Search for the cell housing the specified text and yield its (X, Y) center coordinate. 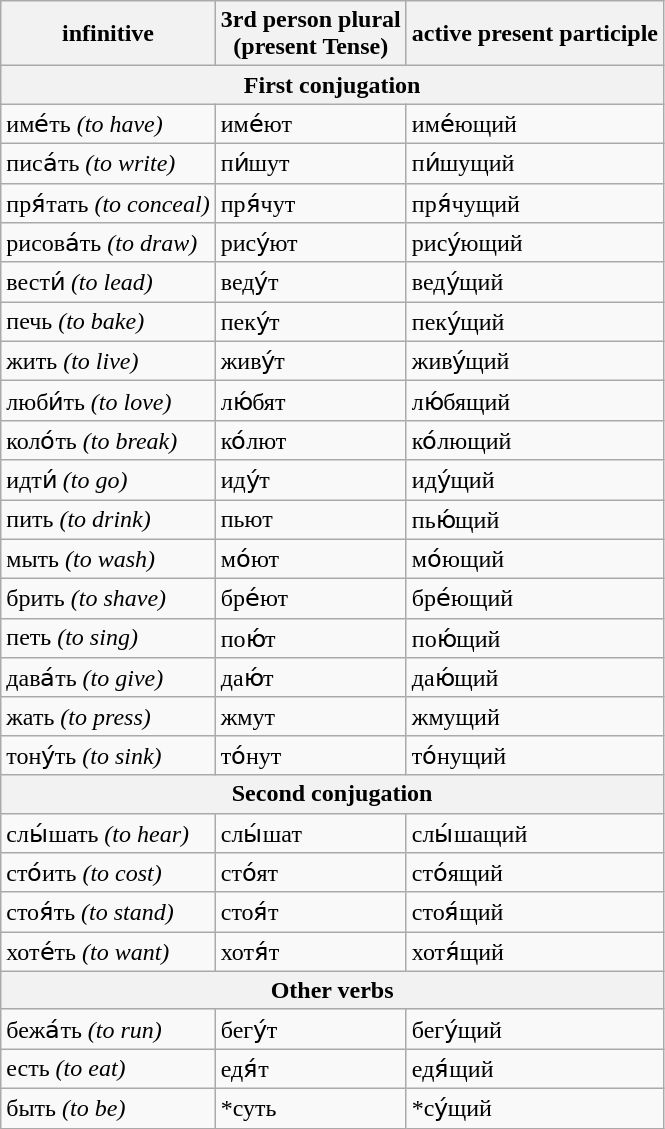
писа́ть (to write) (108, 163)
рисова́ть (to draw) (108, 243)
хоте́ть (to want) (108, 952)
то́нущий (534, 755)
бежа́ть (to run) (108, 1029)
едя́щий (534, 1069)
мыть (to wash) (108, 559)
жмущий (534, 716)
бре́ют (310, 599)
пью́щий (534, 520)
печь (to bake) (108, 322)
пить (to drink) (108, 520)
живу́щий (534, 361)
стоя́щий (534, 912)
пи́шут (310, 163)
бре́ющий (534, 599)
стоя́т (310, 912)
живу́т (310, 361)
лю́бят (310, 401)
пьют (310, 520)
брить (to shave) (108, 599)
пря́чущий (534, 203)
active present participle (534, 34)
рису́ющий (534, 243)
пи́шущий (534, 163)
жить (to live) (108, 361)
хотя́т (310, 952)
слы́шащий (534, 833)
бегу́т (310, 1029)
иду́т (310, 480)
идти́ (to go) (108, 480)
вести́ (to lead) (108, 282)
мо́ющий (534, 559)
слы́шать (to hear) (108, 833)
пря́тать (to conceal) (108, 203)
сто́ящий (534, 873)
пря́чут (310, 203)
рису́ют (310, 243)
дава́ть (to give) (108, 678)
име́ющий (534, 124)
стоя́ть (to stand) (108, 912)
веду́т (310, 282)
Second conjugation (332, 794)
едя́т (310, 1069)
бегу́щий (534, 1029)
коло́ть (to break) (108, 440)
сто́ят (310, 873)
Other verbs (332, 990)
infinitive (108, 34)
даю́щий (534, 678)
лю́бящий (534, 401)
пою́щий (534, 638)
*суть (310, 1108)
жмут (310, 716)
пеку́т (310, 322)
пою́т (310, 638)
*су́щий (534, 1108)
тону́ть (to sink) (108, 755)
есть (to eat) (108, 1069)
слы́шат (310, 833)
ко́лющий (534, 440)
то́нут (310, 755)
иду́щий (534, 480)
веду́щий (534, 282)
мо́ют (310, 559)
хотя́щий (534, 952)
пеку́щий (534, 322)
быть (to be) (108, 1108)
жать (to press) (108, 716)
люби́ть (to love) (108, 401)
First conjugation (332, 85)
3rd person plural(present Tense) (310, 34)
даю́т (310, 678)
петь (to sing) (108, 638)
сто́ить (to cost) (108, 873)
ко́лют (310, 440)
име́ть (to have) (108, 124)
име́ют (310, 124)
